Extract the (X, Y) coordinate from the center of the cell holding the provided text.  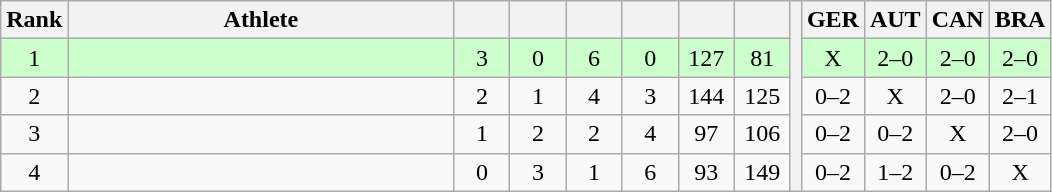
93 (706, 172)
81 (762, 58)
GER (832, 20)
125 (762, 96)
BRA (1020, 20)
149 (762, 172)
144 (706, 96)
1–2 (895, 172)
CAN (958, 20)
106 (762, 134)
AUT (895, 20)
Athlete (261, 20)
127 (706, 58)
97 (706, 134)
Rank (34, 20)
2–1 (1020, 96)
